Determine the (X, Y) coordinate at the center of the cell enclosing the given text.  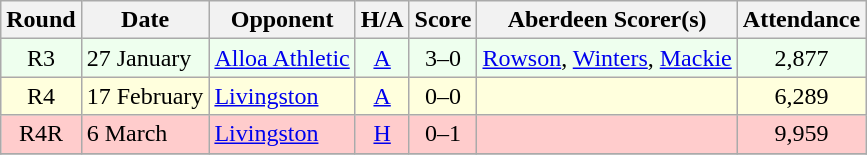
Date (145, 20)
Round (41, 20)
H/A (382, 20)
R3 (41, 58)
9,959 (801, 134)
27 January (145, 58)
R4R (41, 134)
Attendance (801, 20)
17 February (145, 96)
Aberdeen Scorer(s) (607, 20)
R4 (41, 96)
6 March (145, 134)
3–0 (443, 58)
0–1 (443, 134)
6,289 (801, 96)
Opponent (282, 20)
H (382, 134)
Rowson, Winters, Mackie (607, 58)
Alloa Athletic (282, 58)
0–0 (443, 96)
Score (443, 20)
2,877 (801, 58)
